Determine the (x, y) coordinate at the center of the cell enclosing the given text.  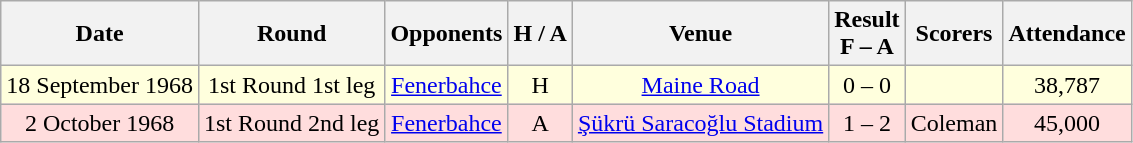
H (540, 85)
38,787 (1067, 85)
Opponents (446, 34)
1st Round 1st leg (291, 85)
18 September 1968 (100, 85)
ResultF – A (867, 34)
Round (291, 34)
Venue (700, 34)
Scorers (954, 34)
Coleman (954, 123)
Date (100, 34)
Maine Road (700, 85)
0 – 0 (867, 85)
1st Round 2nd leg (291, 123)
Attendance (1067, 34)
H / A (540, 34)
A (540, 123)
2 October 1968 (100, 123)
45,000 (1067, 123)
1 – 2 (867, 123)
Şükrü Saracoğlu Stadium (700, 123)
